Identify which cell holds the provided text, then report its [X, Y] central coordinate. 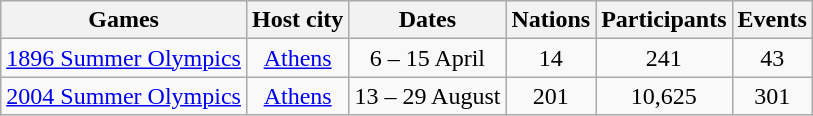
43 [772, 58]
301 [772, 96]
Dates [428, 20]
Host city [297, 20]
10,625 [664, 96]
1896 Summer Olympics [124, 58]
Games [124, 20]
6 – 15 April [428, 58]
2004 Summer Olympics [124, 96]
241 [664, 58]
201 [551, 96]
Participants [664, 20]
Events [772, 20]
Nations [551, 20]
13 – 29 August [428, 96]
14 [551, 58]
